Output the [x, y] coordinate of the center of the cell containing the given text.  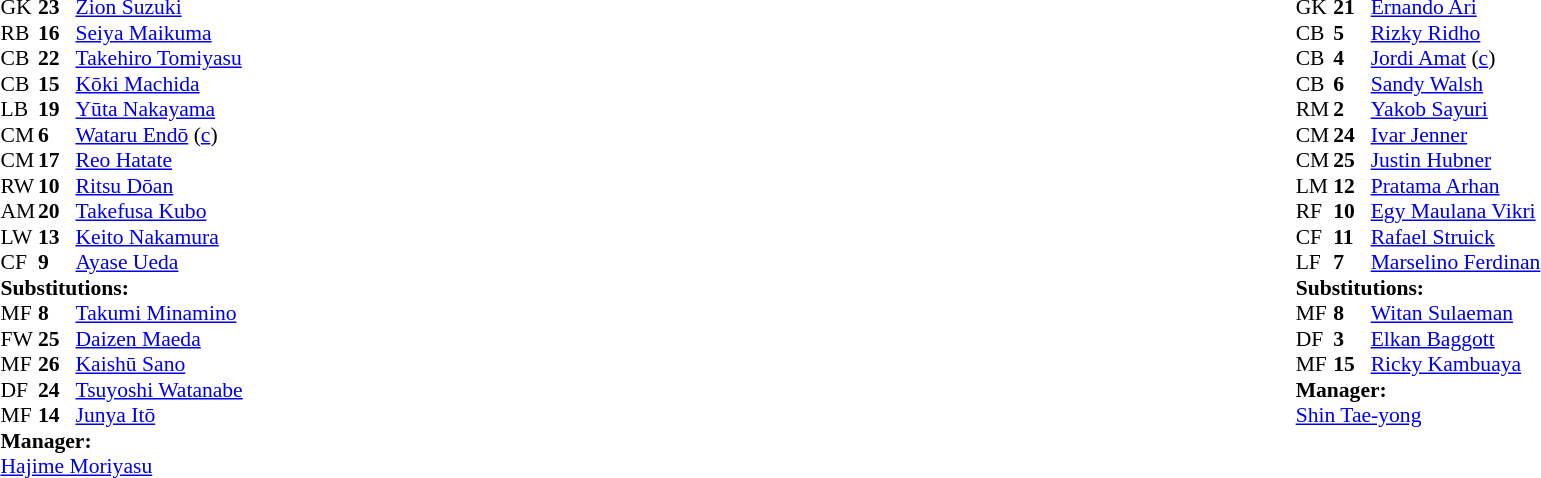
Kōki Machida [160, 84]
2 [1352, 109]
20 [57, 211]
RB [19, 33]
13 [57, 237]
11 [1352, 237]
Keito Nakamura [160, 237]
AM [19, 211]
14 [57, 415]
Marselino Ferdinan [1456, 263]
9 [57, 263]
17 [57, 161]
26 [57, 365]
4 [1352, 59]
Rizky Ridho [1456, 33]
Ritsu Dōan [160, 186]
Kaishū Sano [160, 365]
Junya Itō [160, 415]
Yūta Nakayama [160, 109]
LF [1315, 263]
LB [19, 109]
RM [1315, 109]
Pratama Arhan [1456, 186]
Tsuyoshi Watanabe [160, 390]
Shin Tae-yong [1418, 415]
Wataru Endō (c) [160, 135]
Takehiro Tomiyasu [160, 59]
Takumi Minamino [160, 313]
Ayase Ueda [160, 263]
Yakob Sayuri [1456, 109]
FW [19, 339]
Reo Hatate [160, 161]
3 [1352, 339]
Elkan Baggott [1456, 339]
22 [57, 59]
RF [1315, 211]
RW [19, 186]
Rafael Struick [1456, 237]
LM [1315, 186]
Egy Maulana Vikri [1456, 211]
Justin Hubner [1456, 161]
7 [1352, 263]
Daizen Maeda [160, 339]
Jordi Amat (c) [1456, 59]
Ricky Kambuaya [1456, 365]
16 [57, 33]
12 [1352, 186]
19 [57, 109]
LW [19, 237]
Sandy Walsh [1456, 84]
Takefusa Kubo [160, 211]
5 [1352, 33]
Witan Sulaeman [1456, 313]
Seiya Maikuma [160, 33]
Ivar Jenner [1456, 135]
